Return the (X, Y) coordinate for the center point of the cell that contains the specified text.  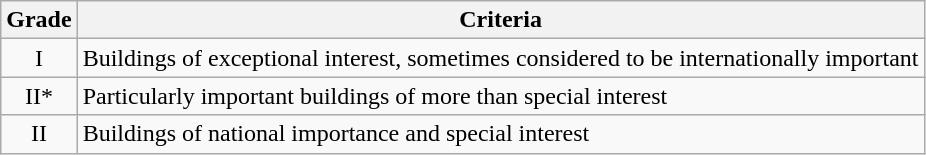
Buildings of national importance and special interest (500, 134)
II (39, 134)
Particularly important buildings of more than special interest (500, 96)
I (39, 58)
II* (39, 96)
Buildings of exceptional interest, sometimes considered to be internationally important (500, 58)
Grade (39, 20)
Criteria (500, 20)
